Extract the [x, y] coordinate from the center of the cell holding the provided text.  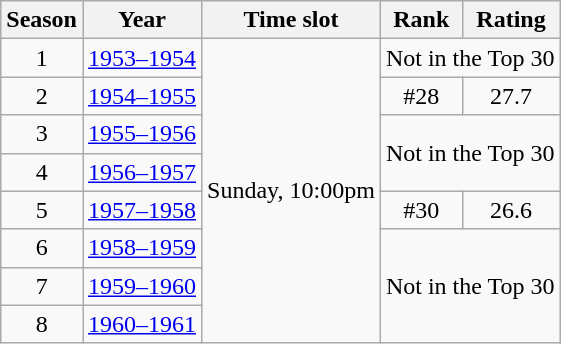
7 [42, 286]
6 [42, 248]
#28 [421, 96]
1957–1958 [142, 210]
Sunday, 10:00pm [292, 191]
1960–1961 [142, 324]
Year [142, 20]
1955–1956 [142, 134]
1954–1955 [142, 96]
2 [42, 96]
1956–1957 [142, 172]
1958–1959 [142, 248]
1953–1954 [142, 58]
Rank [421, 20]
27.7 [511, 96]
5 [42, 210]
#30 [421, 210]
Rating [511, 20]
4 [42, 172]
8 [42, 324]
Season [42, 20]
Time slot [292, 20]
26.6 [511, 210]
1959–1960 [142, 286]
3 [42, 134]
1 [42, 58]
